Search for the cell housing the specified text and yield its [X, Y] center coordinate. 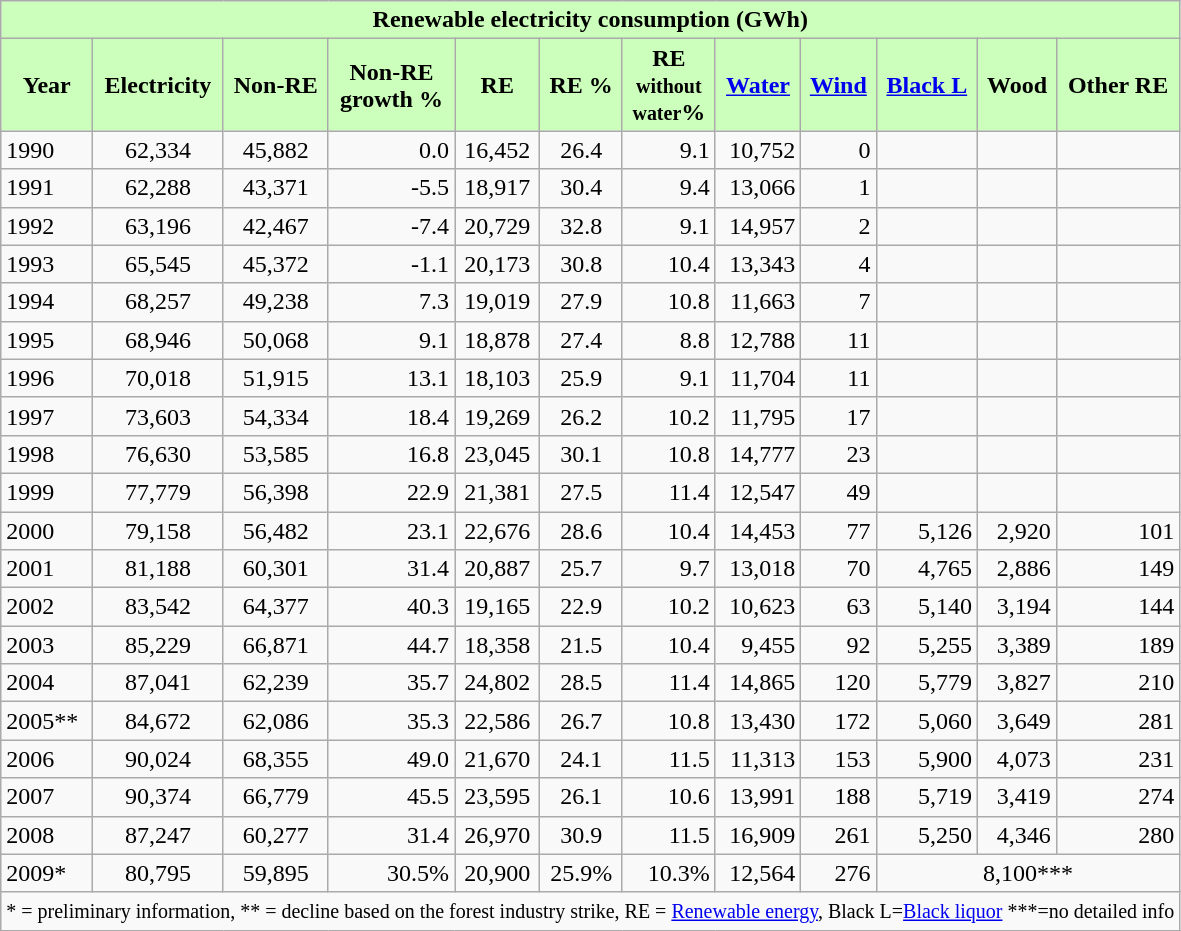
Non-RE growth % [391, 85]
10,623 [758, 607]
11,663 [758, 302]
1997 [47, 416]
18,358 [498, 645]
5,126 [927, 531]
10,752 [758, 150]
18.4 [391, 416]
11,795 [758, 416]
26.1 [581, 797]
22,586 [498, 721]
20,900 [498, 873]
2005** [47, 721]
1995 [47, 340]
92 [838, 645]
87,041 [158, 683]
10.6 [668, 797]
30.4 [581, 188]
85,229 [158, 645]
19,269 [498, 416]
60,301 [276, 569]
87,247 [158, 835]
RE % [581, 85]
20,173 [498, 264]
1992 [47, 226]
2003 [47, 645]
7.3 [391, 302]
276 [838, 873]
60,277 [276, 835]
62,334 [158, 150]
5,900 [927, 759]
23 [838, 454]
16,909 [758, 835]
Electricity [158, 85]
77,779 [158, 492]
153 [838, 759]
189 [1118, 645]
19,165 [498, 607]
30.8 [581, 264]
3,827 [1018, 683]
62,086 [276, 721]
50,068 [276, 340]
27.9 [581, 302]
63 [838, 607]
1999 [47, 492]
10.3% [668, 873]
144 [1118, 607]
5,140 [927, 607]
-5.5 [391, 188]
27.5 [581, 492]
28.5 [581, 683]
14,957 [758, 226]
90,024 [158, 759]
81,188 [158, 569]
70 [838, 569]
1990 [47, 150]
Non-RE [276, 85]
149 [1118, 569]
13,430 [758, 721]
43,371 [276, 188]
RE [498, 85]
25.7 [581, 569]
40.3 [391, 607]
280 [1118, 835]
2,886 [1018, 569]
5,250 [927, 835]
Renewable electricity consumption (GWh) [590, 20]
18,878 [498, 340]
120 [838, 683]
80,795 [158, 873]
77 [838, 531]
27.4 [581, 340]
Year [47, 85]
3,649 [1018, 721]
Wood [1018, 85]
13,066 [758, 188]
21.5 [581, 645]
12,788 [758, 340]
79,158 [158, 531]
-1.1 [391, 264]
26.2 [581, 416]
13,018 [758, 569]
35.7 [391, 683]
45,882 [276, 150]
2006 [47, 759]
64,377 [276, 607]
53,585 [276, 454]
* = preliminary information, ** = decline based on the forest industry strike, RE = Renewable energy, Black L=Black liquor ***=no detailed info [590, 911]
0.0 [391, 150]
13,991 [758, 797]
59,895 [276, 873]
5,255 [927, 645]
44.7 [391, 645]
45,372 [276, 264]
Wind [838, 85]
51,915 [276, 378]
25.9% [581, 873]
2 [838, 226]
210 [1118, 683]
19,019 [498, 302]
23,595 [498, 797]
16.8 [391, 454]
11,704 [758, 378]
35.3 [391, 721]
Black L [927, 85]
63,196 [158, 226]
4,346 [1018, 835]
14,865 [758, 683]
45.5 [391, 797]
1996 [47, 378]
68,946 [158, 340]
26.4 [581, 150]
14,777 [758, 454]
26.7 [581, 721]
172 [838, 721]
8,100*** [1028, 873]
1 [838, 188]
9.7 [668, 569]
13,343 [758, 264]
9,455 [758, 645]
REwithout water% [668, 85]
90,374 [158, 797]
66,871 [276, 645]
1991 [47, 188]
7 [838, 302]
17 [838, 416]
16,452 [498, 150]
23.1 [391, 531]
2000 [47, 531]
30.5% [391, 873]
3,194 [1018, 607]
9.4 [668, 188]
12,547 [758, 492]
23,045 [498, 454]
76,630 [158, 454]
1998 [47, 454]
70,018 [158, 378]
68,355 [276, 759]
0 [838, 150]
32.8 [581, 226]
24.1 [581, 759]
231 [1118, 759]
5,719 [927, 797]
22,676 [498, 531]
-7.4 [391, 226]
13.1 [391, 378]
18,917 [498, 188]
30.1 [581, 454]
11,313 [758, 759]
2001 [47, 569]
2004 [47, 683]
26,970 [498, 835]
281 [1118, 721]
49.0 [391, 759]
4,073 [1018, 759]
56,482 [276, 531]
2002 [47, 607]
18,103 [498, 378]
274 [1118, 797]
101 [1118, 531]
2007 [47, 797]
1994 [47, 302]
21,381 [498, 492]
Water [758, 85]
49 [838, 492]
24,802 [498, 683]
3,419 [1018, 797]
83,542 [158, 607]
1993 [47, 264]
Other RE [1118, 85]
25.9 [581, 378]
188 [838, 797]
20,887 [498, 569]
2009* [47, 873]
66,779 [276, 797]
56,398 [276, 492]
12,564 [758, 873]
49,238 [276, 302]
5,779 [927, 683]
4 [838, 264]
84,672 [158, 721]
54,334 [276, 416]
14,453 [758, 531]
3,389 [1018, 645]
30.9 [581, 835]
62,239 [276, 683]
2,920 [1018, 531]
68,257 [158, 302]
21,670 [498, 759]
73,603 [158, 416]
65,545 [158, 264]
4,765 [927, 569]
5,060 [927, 721]
261 [838, 835]
2008 [47, 835]
8.8 [668, 340]
28.6 [581, 531]
20,729 [498, 226]
62,288 [158, 188]
42,467 [276, 226]
